Capture the cell that displays the provided text and extract its (x, y) central coordinate. 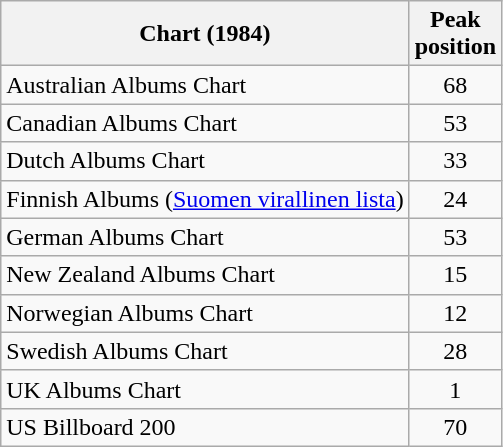
Norwegian Albums Chart (205, 313)
24 (455, 199)
Peakposition (455, 34)
70 (455, 427)
Canadian Albums Chart (205, 123)
15 (455, 275)
US Billboard 200 (205, 427)
28 (455, 351)
68 (455, 85)
German Albums Chart (205, 237)
Finnish Albums (Suomen virallinen lista) (205, 199)
33 (455, 161)
Dutch Albums Chart (205, 161)
1 (455, 389)
Australian Albums Chart (205, 85)
Chart (1984) (205, 34)
New Zealand Albums Chart (205, 275)
UK Albums Chart (205, 389)
12 (455, 313)
Swedish Albums Chart (205, 351)
